Scan for the cell matching the given text and deliver its [X, Y] coordinate at center. 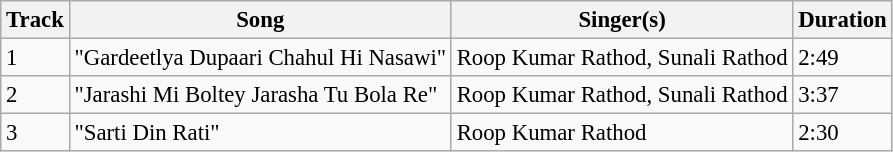
Track [35, 20]
"Sarti Din Rati" [260, 133]
"Gardeetlya Dupaari Chahul Hi Nasawi" [260, 58]
3:37 [842, 95]
2 [35, 95]
Duration [842, 20]
2:30 [842, 133]
Roop Kumar Rathod [622, 133]
"Jarashi Mi Boltey Jarasha Tu Bola Re" [260, 95]
Singer(s) [622, 20]
3 [35, 133]
Song [260, 20]
2:49 [842, 58]
1 [35, 58]
